Identify which cell holds the provided text, then report its (X, Y) central coordinate. 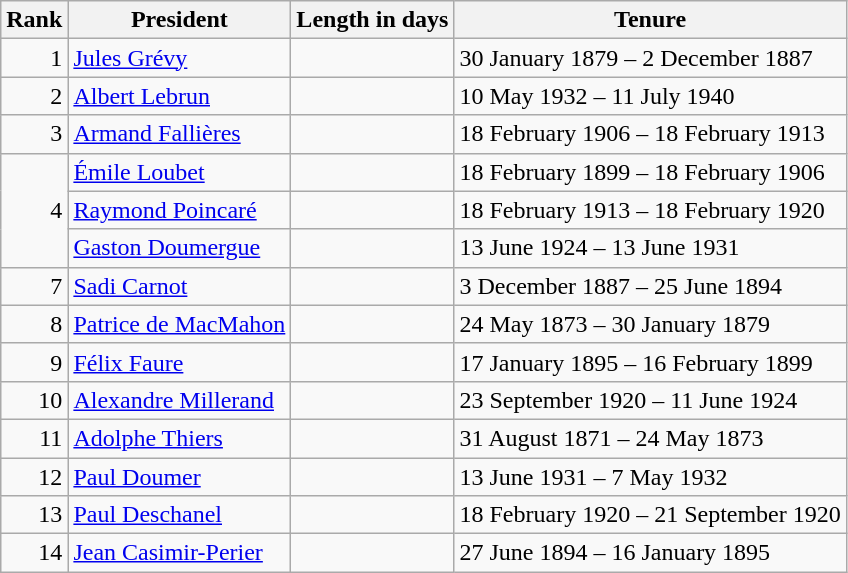
4 (34, 210)
30 January 1879 – 2 December 1887 (650, 58)
24 May 1873 – 30 January 1879 (650, 324)
8 (34, 324)
18 February 1913 – 18 February 1920 (650, 210)
Albert Lebrun (180, 96)
Émile Loubet (180, 172)
Raymond Poincaré (180, 210)
Félix Faure (180, 362)
Rank (34, 20)
11 (34, 438)
23 September 1920 – 11 June 1924 (650, 400)
13 (34, 515)
Jean Casimir-Perier (180, 553)
3 December 1887 – 25 June 1894 (650, 286)
Length in days (372, 20)
Armand Fallières (180, 134)
13 June 1931 – 7 May 1932 (650, 477)
18 February 1899 – 18 February 1906 (650, 172)
31 August 1871 – 24 May 1873 (650, 438)
13 June 1924 – 13 June 1931 (650, 248)
17 January 1895 – 16 February 1899 (650, 362)
Jules Grévy (180, 58)
10 May 1932 – 11 July 1940 (650, 96)
Paul Doumer (180, 477)
Alexandre Millerand (180, 400)
3 (34, 134)
1 (34, 58)
27 June 1894 – 16 January 1895 (650, 553)
President (180, 20)
12 (34, 477)
Sadi Carnot (180, 286)
14 (34, 553)
2 (34, 96)
18 February 1920 – 21 September 1920 (650, 515)
9 (34, 362)
Patrice de MacMahon (180, 324)
Paul Deschanel (180, 515)
Adolphe Thiers (180, 438)
10 (34, 400)
7 (34, 286)
Gaston Doumergue (180, 248)
Tenure (650, 20)
18 February 1906 – 18 February 1913 (650, 134)
